Detect which cell encompasses the target text, then output its (X, Y) center coordinate. 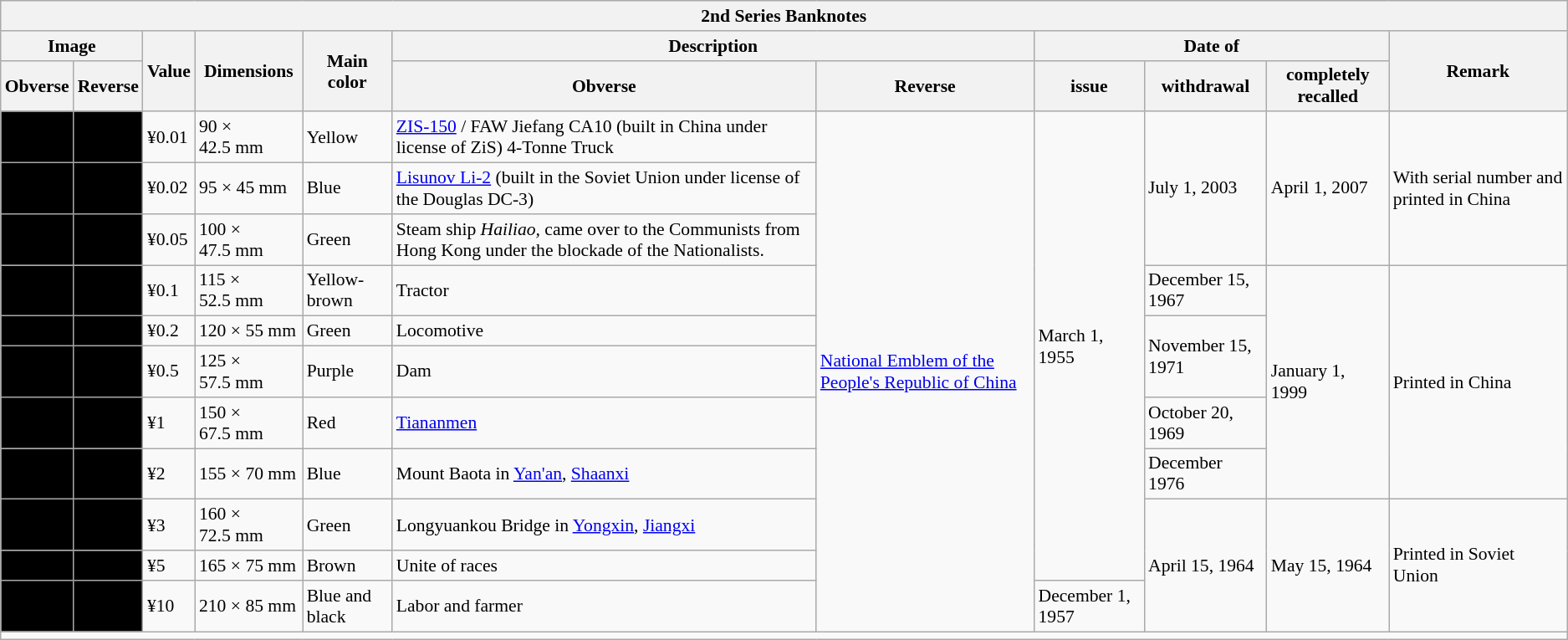
Dimensions (249, 72)
Mount Baota in Yan'an, Shaanxi (604, 474)
¥0.5 (169, 371)
Yellow (348, 137)
Longyuankou Bridge in Yongxin, Jiangxi (604, 525)
December 15, 1967 (1206, 291)
April 15, 1964 (1206, 566)
Yellow-brown (348, 291)
120 × 55 mm (249, 331)
Image (72, 46)
¥3 (169, 525)
Red (348, 423)
Brown (348, 566)
completely recalled (1328, 85)
¥10 (169, 606)
¥2 (169, 474)
withdrawal (1206, 85)
issue (1090, 85)
100 × 47.5 mm (249, 239)
¥0.1 (169, 291)
November 15, 1971 (1206, 356)
January 1, 1999 (1328, 382)
Dam (604, 371)
¥0.01 (169, 137)
Remark (1479, 72)
¥0.02 (169, 189)
Blue and black (348, 606)
Locomotive (604, 331)
Description (713, 46)
¥5 (169, 566)
115 × 52.5 mm (249, 291)
Printed in China (1479, 382)
December 1, 1957 (1090, 606)
Lisunov Li-2 (built in the Soviet Union under license of the Douglas DC-3) (604, 189)
Labor and farmer (604, 606)
May 15, 1964 (1328, 566)
July 1, 2003 (1206, 189)
Tractor (604, 291)
National Emblem of the People's Republic of China (925, 371)
March 1, 1955 (1090, 346)
95 × 45 mm (249, 189)
125 × 57.5 mm (249, 371)
October 20, 1969 (1206, 423)
2nd Series Banknotes (784, 16)
Unite of races (604, 566)
¥1 (169, 423)
Main color (348, 72)
90 × 42.5 mm (249, 137)
With serial number and printed in China (1479, 189)
April 1, 2007 (1328, 189)
150 × 67.5 mm (249, 423)
160 × 72.5 mm (249, 525)
Date of (1212, 46)
¥0.05 (169, 239)
Steam ship Hailiao, came over to the Communists from Hong Kong under the blockade of the Nationalists. (604, 239)
155 × 70 mm (249, 474)
December 1976 (1206, 474)
Tiananmen (604, 423)
Printed in Soviet Union (1479, 566)
ZIS-150 / FAW Jiefang CA10 (built in China under license of ZiS) 4-Tonne Truck (604, 137)
210 × 85 mm (249, 606)
¥0.2 (169, 331)
Value (169, 72)
165 × 75 mm (249, 566)
Purple (348, 371)
